Output the (x, y) coordinate of the center of the cell containing the given text.  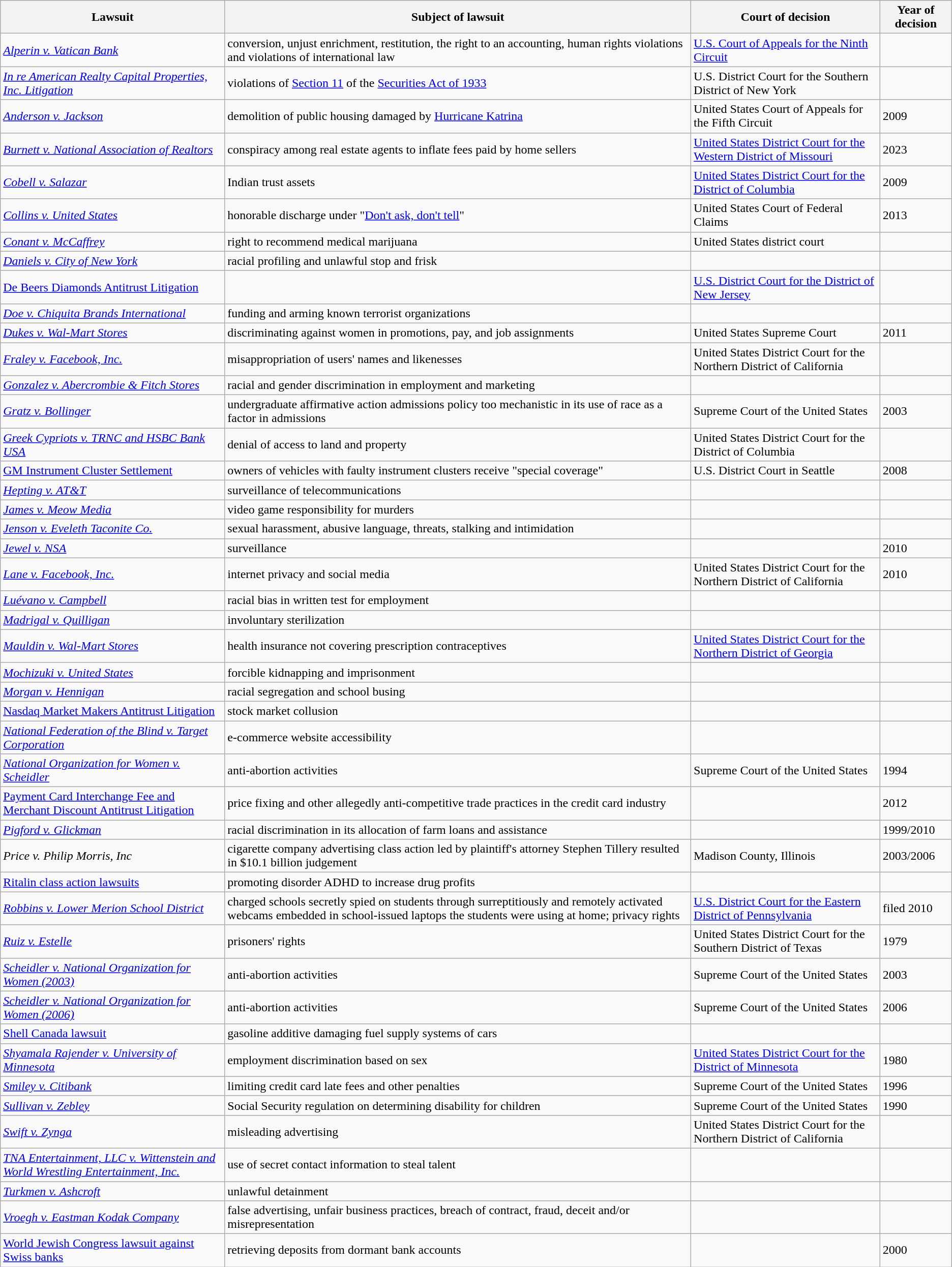
Collins v. United States (113, 216)
denial of access to land and property (458, 444)
Sullivan v. Zebley (113, 1105)
Madrigal v. Quilligan (113, 620)
U.S. Court of Appeals for the Ninth Circuit (786, 50)
limiting credit card late fees and other penalties (458, 1086)
Luévano v. Campbell (113, 600)
promoting disorder ADHD to increase drug profits (458, 882)
Scheidler v. National Organization for Women (2003) (113, 974)
Conant v. McCaffrey (113, 242)
discriminating against women in promotions, pay, and job assignments (458, 333)
1990 (915, 1105)
video game responsibility for murders (458, 509)
1994 (915, 771)
U.S. District Court for the Southern District of New York (786, 83)
Mochizuki v. United States (113, 672)
filed 2010 (915, 908)
Greek Cypriots v. TRNC and HSBC Bank USA (113, 444)
Daniels v. City of New York (113, 261)
misleading advertising (458, 1132)
Shyamala Rajender v. University of Minnesota (113, 1060)
Pigford v. Glickman (113, 830)
United States Court of Appeals for the Fifth Circuit (786, 116)
forcible kidnapping and imprisonment (458, 672)
retrieving deposits from dormant bank accounts (458, 1251)
Hepting v. AT&T (113, 490)
2012 (915, 803)
United States District Court for the Western District of Missouri (786, 149)
involuntary sterilization (458, 620)
United States Supreme Court (786, 333)
TNA Entertainment, LLC v. Wittenstein and World Wrestling Entertainment, Inc. (113, 1164)
unlawful detainment (458, 1191)
U.S. District Court for the Eastern District of Pennsylvania (786, 908)
Ritalin class action lawsuits (113, 882)
Doe v. Chiquita Brands International (113, 313)
1999/2010 (915, 830)
Shell Canada lawsuit (113, 1034)
2006 (915, 1008)
Court of decision (786, 17)
Indian trust assets (458, 182)
James v. Meow Media (113, 509)
price fixing and other allegedly anti-competitive trade practices in the credit card industry (458, 803)
Burnett v. National Association of Realtors (113, 149)
Cobell v. Salazar (113, 182)
racial discrimination in its allocation of farm loans and assistance (458, 830)
Robbins v. Lower Merion School District (113, 908)
National Organization for Women v. Scheidler (113, 771)
2023 (915, 149)
racial profiling and unlawful stop and frisk (458, 261)
Madison County, Illinois (786, 856)
Lane v. Facebook, Inc. (113, 575)
conversion, unjust enrichment, restitution, the right to an accounting, human rights violations and violations of international law (458, 50)
racial bias in written test for employment (458, 600)
2008 (915, 471)
Mauldin v. Wal-Mart Stores (113, 646)
Jewel v. NSA (113, 548)
U.S. District Court in Seattle (786, 471)
racial segregation and school busing (458, 691)
Subject of lawsuit (458, 17)
GM Instrument Cluster Settlement (113, 471)
gasoline additive damaging fuel supply systems of cars (458, 1034)
undergraduate affirmative action admissions policy too mechanistic in its use of race as a factor in admissions (458, 412)
Gonzalez v. Abercrombie & Fitch Stores (113, 385)
violations of Section 11 of the Securities Act of 1933 (458, 83)
stock market collusion (458, 711)
2011 (915, 333)
United States District Court for the Southern District of Texas (786, 942)
right to recommend medical marijuana (458, 242)
Price v. Philip Morris, Inc (113, 856)
owners of vehicles with faulty instrument clusters receive "special coverage" (458, 471)
Social Security regulation on determining disability for children (458, 1105)
Ruiz v. Estelle (113, 942)
misappropriation of users' names and likenesses (458, 359)
employment discrimination based on sex (458, 1060)
Lawsuit (113, 17)
use of secret contact information to steal talent (458, 1164)
Morgan v. Hennigan (113, 691)
In re American Realty Capital Properties, Inc. Litigation (113, 83)
Turkmen v. Ashcroft (113, 1191)
e-commerce website accessibility (458, 737)
Scheidler v. National Organization for Women (2006) (113, 1008)
Swift v. Zynga (113, 1132)
health insurance not covering prescription contraceptives (458, 646)
2003/2006 (915, 856)
Year of decision (915, 17)
2000 (915, 1251)
cigarette company advertising class action led by plaintiff's attorney Stephen Tillery resulted in $10.1 billion judgement (458, 856)
surveillance (458, 548)
Smiley v. Citibank (113, 1086)
false advertising, unfair business practices, breach of contract, fraud, deceit and/or misrepresentation (458, 1217)
Nasdaq Market Makers Antitrust Litigation (113, 711)
racial and gender discrimination in employment and marketing (458, 385)
National Federation of the Blind v. Target Corporation (113, 737)
Jenson v. Eveleth Taconite Co. (113, 529)
U.S. District Court for the District of New Jersey (786, 287)
Dukes v. Wal-Mart Stores (113, 333)
United States Court of Federal Claims (786, 216)
demolition of public housing damaged by Hurricane Katrina (458, 116)
United States district court (786, 242)
Gratz v. Bollinger (113, 412)
De Beers Diamonds Antitrust Litigation (113, 287)
conspiracy among real estate agents to inflate fees paid by home sellers (458, 149)
Alperin v. Vatican Bank (113, 50)
Fraley v. Facebook, Inc. (113, 359)
2013 (915, 216)
World Jewish Congress lawsuit against Swiss banks (113, 1251)
honorable discharge under "Don't ask, don't tell" (458, 216)
sexual harassment, abusive language, threats, stalking and intimidation (458, 529)
United States District Court for the Northern District of Georgia (786, 646)
United States District Court for the District of Minnesota (786, 1060)
internet privacy and social media (458, 575)
1980 (915, 1060)
1996 (915, 1086)
1979 (915, 942)
prisoners' rights (458, 942)
Payment Card Interchange Fee and Merchant Discount Antitrust Litigation (113, 803)
surveillance of telecommunications (458, 490)
funding and arming known terrorist organizations (458, 313)
Anderson v. Jackson (113, 116)
Vroegh v. Eastman Kodak Company (113, 1217)
